Determine the [X, Y] coordinate at the center of the cell enclosing the given text.  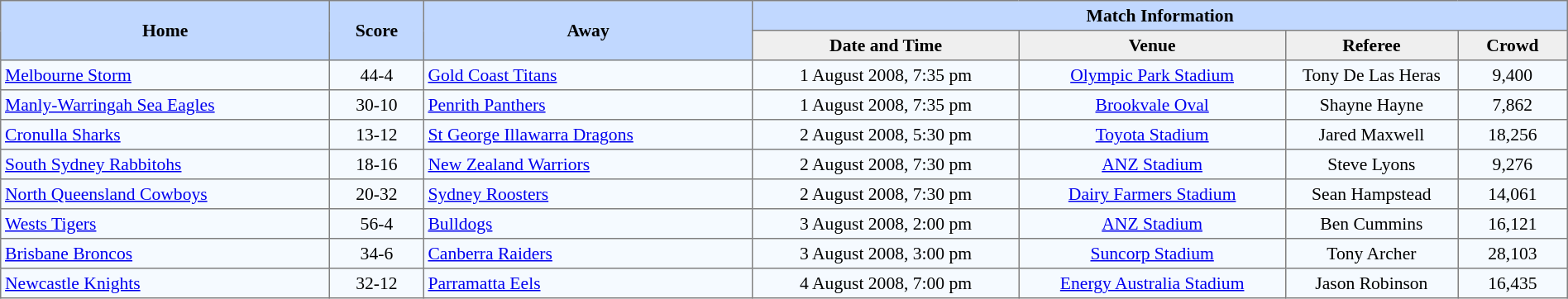
7,862 [1513, 105]
Brookvale Oval [1152, 105]
Tony De Las Heras [1371, 75]
30-10 [377, 105]
9,400 [1513, 75]
Away [588, 31]
Sean Hampstead [1371, 194]
32-12 [377, 283]
Venue [1152, 45]
2 August 2008, 5:30 pm [886, 135]
Jared Maxwell [1371, 135]
20-32 [377, 194]
Gold Coast Titans [588, 75]
16,121 [1513, 224]
Parramatta Eels [588, 283]
Canberra Raiders [588, 254]
34-6 [377, 254]
Toyota Stadium [1152, 135]
Manly-Warringah Sea Eagles [165, 105]
Wests Tigers [165, 224]
Energy Australia Stadium [1152, 283]
56-4 [377, 224]
Olympic Park Stadium [1152, 75]
18,256 [1513, 135]
Match Information [1159, 16]
Cronulla Sharks [165, 135]
North Queensland Cowboys [165, 194]
4 August 2008, 7:00 pm [886, 283]
Brisbane Broncos [165, 254]
Date and Time [886, 45]
3 August 2008, 3:00 pm [886, 254]
Suncorp Stadium [1152, 254]
3 August 2008, 2:00 pm [886, 224]
Newcastle Knights [165, 283]
16,435 [1513, 283]
9,276 [1513, 164]
South Sydney Rabbitohs [165, 164]
13-12 [377, 135]
Score [377, 31]
Jason Robinson [1371, 283]
Bulldogs [588, 224]
Melbourne Storm [165, 75]
Shayne Hayne [1371, 105]
14,061 [1513, 194]
Dairy Farmers Stadium [1152, 194]
Ben Cummins [1371, 224]
Home [165, 31]
Penrith Panthers [588, 105]
New Zealand Warriors [588, 164]
Referee [1371, 45]
Steve Lyons [1371, 164]
Crowd [1513, 45]
28,103 [1513, 254]
Sydney Roosters [588, 194]
Tony Archer [1371, 254]
St George Illawarra Dragons [588, 135]
18-16 [377, 164]
44-4 [377, 75]
